Identify which cell holds the provided text, then report its [x, y] central coordinate. 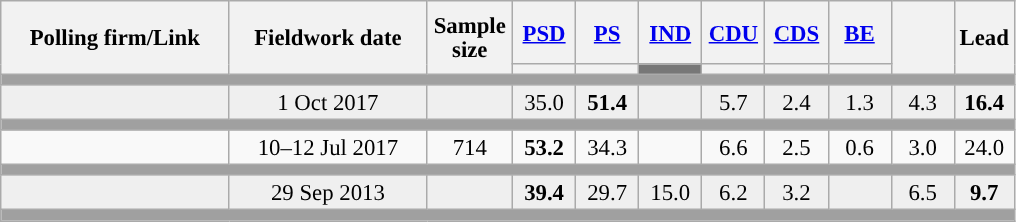
5.7 [734, 102]
6.2 [734, 194]
Sample size [470, 38]
16.4 [984, 102]
1 Oct 2017 [328, 102]
Polling firm/Link [115, 38]
CDU [734, 32]
1.3 [860, 102]
PS [608, 32]
29.7 [608, 194]
Fieldwork date [328, 38]
PSD [544, 32]
6.6 [734, 148]
CDS [796, 32]
4.3 [922, 102]
34.3 [608, 148]
2.5 [796, 148]
15.0 [670, 194]
IND [670, 32]
9.7 [984, 194]
6.5 [922, 194]
10–12 Jul 2017 [328, 148]
Lead [984, 38]
35.0 [544, 102]
2.4 [796, 102]
24.0 [984, 148]
BE [860, 32]
53.2 [544, 148]
29 Sep 2013 [328, 194]
51.4 [608, 102]
3.0 [922, 148]
0.6 [860, 148]
714 [470, 148]
3.2 [796, 194]
39.4 [544, 194]
